Return the [X, Y] coordinate for the center point of the cell that contains the specified text.  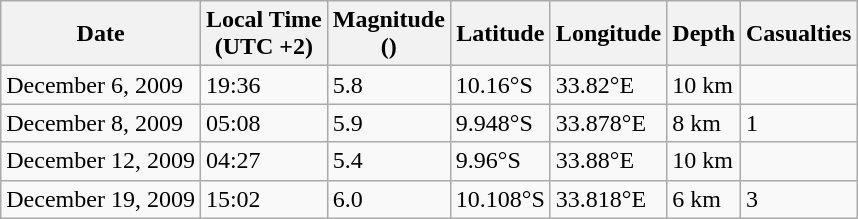
6 km [704, 199]
December 19, 2009 [101, 199]
Local Time(UTC +2) [264, 34]
05:08 [264, 123]
5.4 [388, 161]
5.9 [388, 123]
5.8 [388, 85]
9.948°S [500, 123]
04:27 [264, 161]
Latitude [500, 34]
19:36 [264, 85]
33.818°E [608, 199]
Depth [704, 34]
1 [799, 123]
9.96°S [500, 161]
December 6, 2009 [101, 85]
33.88°E [608, 161]
10.16°S [500, 85]
15:02 [264, 199]
Magnitude() [388, 34]
3 [799, 199]
December 8, 2009 [101, 123]
Date [101, 34]
33.82°E [608, 85]
33.878°E [608, 123]
December 12, 2009 [101, 161]
8 km [704, 123]
Longitude [608, 34]
10.108°S [500, 199]
Casualties [799, 34]
6.0 [388, 199]
